Capture the cell that displays the provided text and extract its (X, Y) central coordinate. 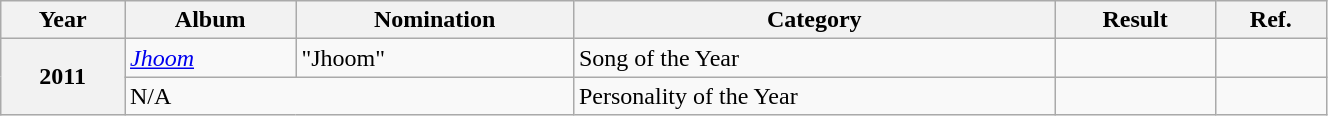
Result (1135, 20)
Album (210, 20)
Year (63, 20)
Song of the Year (814, 58)
Personality of the Year (814, 96)
"Jhoom" (435, 58)
2011 (63, 77)
Nomination (435, 20)
N/A (348, 96)
Category (814, 20)
Jhoom (210, 58)
Ref. (1270, 20)
